Detect which cell encompasses the target text, then output its [x, y] center coordinate. 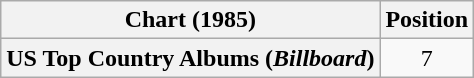
Chart (1985) [190, 20]
US Top Country Albums (Billboard) [190, 58]
7 [427, 58]
Position [427, 20]
